Locate the cell with the specified text and output its [X, Y] center coordinate. 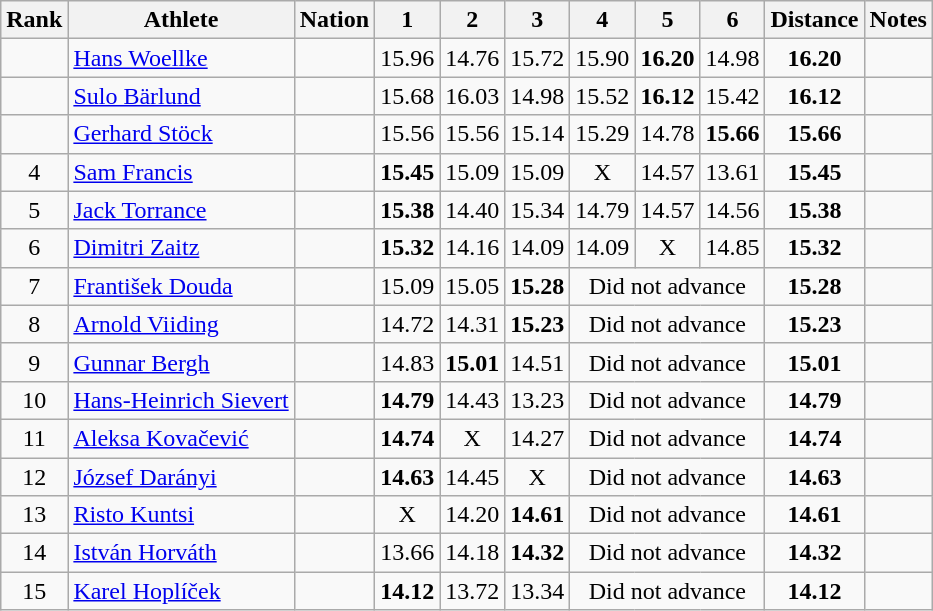
9 [34, 362]
Karel Hoplíček [181, 591]
František Douda [181, 286]
11 [34, 438]
József Darányi [181, 477]
14.76 [472, 58]
13.34 [538, 591]
12 [34, 477]
Sulo Bärlund [181, 96]
Hans-Heinrich Sievert [181, 400]
14.51 [538, 362]
14.85 [732, 248]
14.20 [472, 515]
Gerhard Stöck [181, 134]
Gunnar Bergh [181, 362]
15 [34, 591]
Risto Kuntsi [181, 515]
15.14 [538, 134]
14.31 [472, 324]
Jack Torrance [181, 210]
14.78 [668, 134]
14.72 [408, 324]
15.05 [472, 286]
3 [538, 20]
15.72 [538, 58]
14.40 [472, 210]
14.16 [472, 248]
14.43 [472, 400]
Athlete [181, 20]
14.45 [472, 477]
15.34 [538, 210]
István Horváth [181, 553]
2 [472, 20]
13.61 [732, 172]
Sam Francis [181, 172]
8 [34, 324]
Aleksa Kovačević [181, 438]
15.96 [408, 58]
14.56 [732, 210]
Hans Woellke [181, 58]
15.52 [602, 96]
7 [34, 286]
16.03 [472, 96]
15.42 [732, 96]
13.72 [472, 591]
10 [34, 400]
14.18 [472, 553]
14.83 [408, 362]
Nation [334, 20]
15.90 [602, 58]
15.68 [408, 96]
Rank [34, 20]
15.29 [602, 134]
Distance [814, 20]
13.66 [408, 553]
Notes [898, 20]
14.27 [538, 438]
Dimitri Zaitz [181, 248]
13.23 [538, 400]
1 [408, 20]
13 [34, 515]
Arnold Viiding [181, 324]
14 [34, 553]
